Output the [x, y] coordinate of the center of the cell containing the given text.  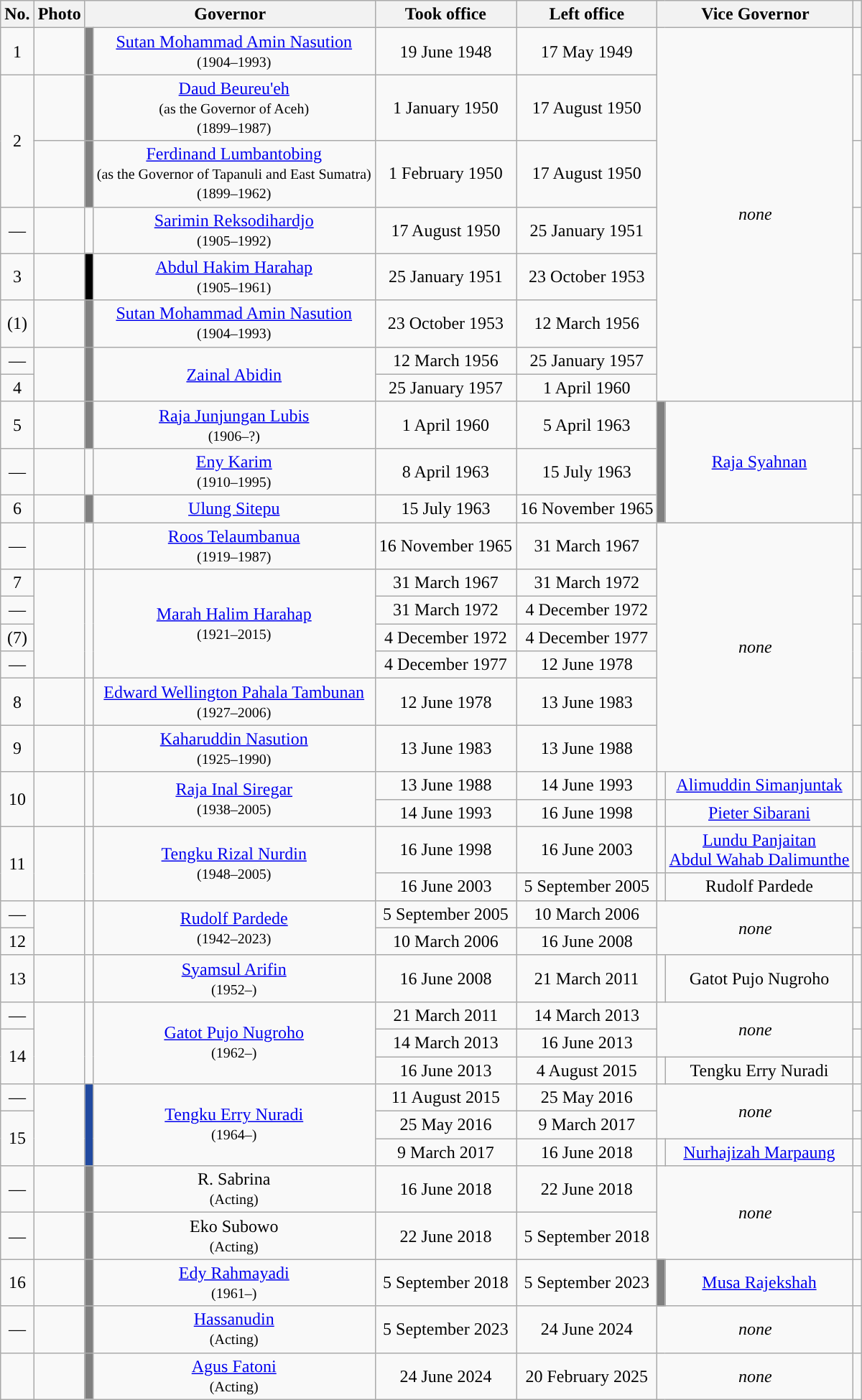
8 [17, 702]
17 May 1949 [587, 52]
Raja Inal Siregar(1938–2005) [234, 799]
Roos Telaumbanua(1919–1987) [234, 546]
1 January 1950 [445, 108]
No. [17, 14]
(1) [17, 323]
2 [17, 141]
5 [17, 425]
Tengku Erry Nuradi(1964–) [234, 1125]
Vice Governor [756, 14]
Agus Fatoni(Acting) [234, 1376]
Left office [587, 14]
16 [17, 1282]
Daud Beureu'eh(as the Governor of Aceh)(1899–1987) [234, 108]
Ulung Sitepu [234, 508]
5 April 1963 [587, 425]
Photo [59, 14]
Nurhajizah Marpaung [759, 1152]
Syamsul Arifin(1952–) [234, 978]
1 February 1950 [445, 174]
Kaharuddin Nasution(1925–1990) [234, 748]
Marah Halim Harahap(1921–2015) [234, 624]
Gatot Pujo Nugroho(1962–) [234, 1042]
Rudolf Pardede(1942–2023) [234, 928]
Ferdinand Lumbantobing(as the Governor of Tapanuli and East Sumatra)(1899–1962) [234, 174]
8 April 1963 [445, 471]
Musa Rajekshah [759, 1282]
19 June 1948 [445, 52]
Hassanudin(Acting) [234, 1330]
Took office [445, 14]
15 [17, 1139]
13 [17, 978]
Edy Rahmayadi(1961–) [234, 1282]
10 [17, 799]
Raja Junjungan Lubis(1906–?) [234, 425]
11 [17, 863]
11 August 2015 [445, 1098]
7 [17, 583]
Zainal Abidin [234, 374]
1 [17, 52]
20 February 2025 [587, 1376]
12 [17, 941]
14 [17, 1056]
3 [17, 277]
Tengku Rizal Nurdin(1948–2005) [234, 863]
Governor [230, 14]
Gatot Pujo Nugroho [759, 978]
Alimuddin Simanjuntak [759, 785]
Pieter Sibarani [759, 813]
Rudolf Pardede [759, 887]
Raja Syahnan [759, 462]
6 [17, 508]
Eko Subowo(Acting) [234, 1236]
Abdul Hakim Harahap(1905–1961) [234, 277]
Eny Karim(1910–1995) [234, 471]
Tengku Erry Nuradi [759, 1070]
Edward Wellington Pahala Tambunan(1927–2006) [234, 702]
Lundu PanjaitanAbdul Wahab Dalimunthe [759, 850]
9 [17, 748]
4 [17, 388]
Sarimin Reksodihardjo(1905–1992) [234, 230]
R. Sabrina(Acting) [234, 1189]
4 August 2015 [587, 1070]
(7) [17, 638]
